Pinpoint the cell where the given text exists, returning its (x, y) midpoint coordinate. 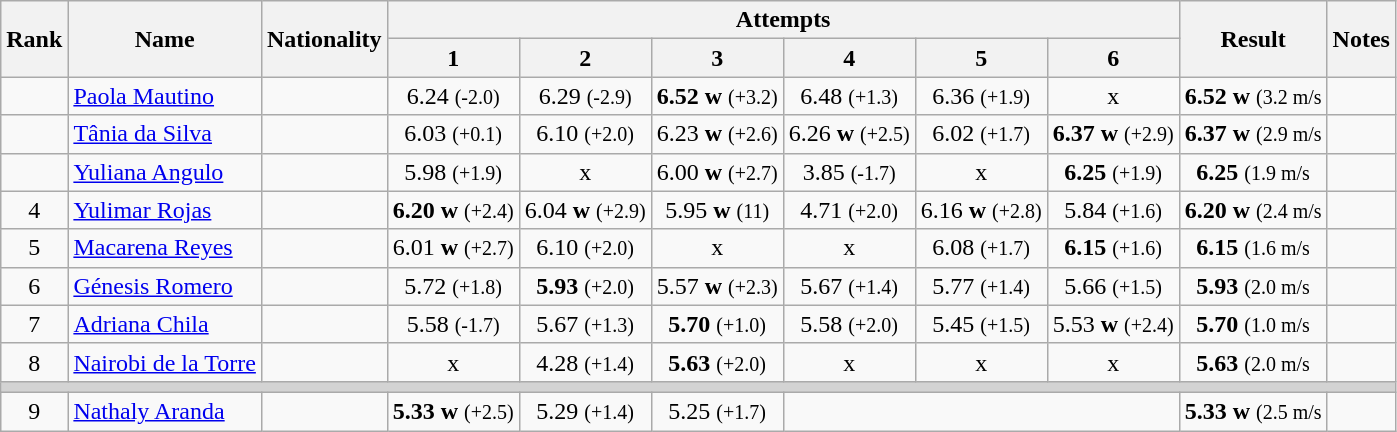
5.98 (+1.9) (453, 172)
6.25 (1.9 m/s (1253, 172)
Adriana Chila (165, 324)
6.52 w (+3.2) (717, 96)
5.33 w (+2.5) (453, 411)
Yulimar Rojas (165, 210)
4.71 (+2.0) (849, 210)
6.00 w (+2.7) (717, 172)
Nairobi de la Torre (165, 362)
5.93 (+2.0) (585, 286)
Nationality (324, 39)
Yuliana Angulo (165, 172)
6.04 w (+2.9) (585, 210)
6.48 (+1.3) (849, 96)
8 (34, 362)
6.52 w (3.2 m/s (1253, 96)
5.84 (+1.6) (1113, 210)
1 (453, 58)
Macarena Reyes (165, 248)
5.66 (+1.5) (1113, 286)
6.01 w (+2.7) (453, 248)
6.20 w (2.4 m/s (1253, 210)
Attempts (783, 20)
5.67 (+1.3) (585, 324)
6.08 (+1.7) (981, 248)
6.37 w (2.9 m/s (1253, 134)
5.45 (+1.5) (981, 324)
6.25 (+1.9) (1113, 172)
5.58 (+2.0) (849, 324)
2 (585, 58)
5.93 (2.0 m/s (1253, 286)
5.95 w (11) (717, 210)
Result (1253, 39)
9 (34, 411)
6.29 (-2.9) (585, 96)
5.33 w (2.5 m/s (1253, 411)
Notes (1361, 39)
5.67 (+1.4) (849, 286)
5.63 (2.0 m/s (1253, 362)
6.24 (-2.0) (453, 96)
5.72 (+1.8) (453, 286)
5.29 (+1.4) (585, 411)
5.57 w (+2.3) (717, 286)
6.26 w (+2.5) (849, 134)
Tânia da Silva (165, 134)
6.36 (+1.9) (981, 96)
Nathaly Aranda (165, 411)
4.28 (+1.4) (585, 362)
5.77 (+1.4) (981, 286)
5.63 (+2.0) (717, 362)
6.15 (+1.6) (1113, 248)
6.23 w (+2.6) (717, 134)
6.37 w (+2.9) (1113, 134)
6.15 (1.6 m/s (1253, 248)
5.70 (+1.0) (717, 324)
Rank (34, 39)
3.85 (-1.7) (849, 172)
6.20 w (+2.4) (453, 210)
5.58 (-1.7) (453, 324)
3 (717, 58)
Génesis Romero (165, 286)
5.53 w (+2.4) (1113, 324)
Paola Mautino (165, 96)
7 (34, 324)
6.03 (+0.1) (453, 134)
5.70 (1.0 m/s (1253, 324)
6.16 w (+2.8) (981, 210)
5.25 (+1.7) (717, 411)
Name (165, 39)
6.02 (+1.7) (981, 134)
